Locate the cell with the specified text and output its [x, y] center coordinate. 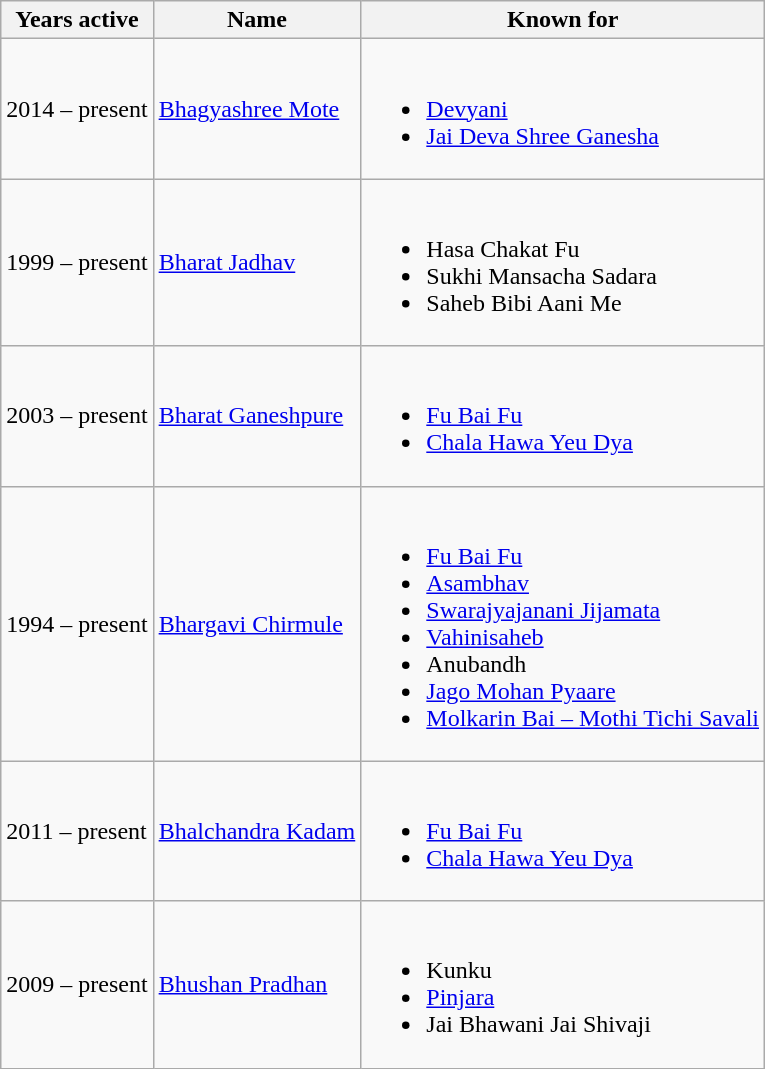
Name [257, 20]
DevyaniJai Deva Shree Ganesha [563, 109]
2014 – present [77, 109]
1994 – present [77, 624]
Fu Bai FuAsambhavSwarajyajanani JijamataVahinisahebAnubandhJago Mohan PyaareMolkarin Bai – Mothi Tichi Savali [563, 624]
2003 – present [77, 416]
Bhushan Pradhan [257, 984]
KunkuPinjaraJai Bhawani Jai Shivaji [563, 984]
2011 – present [77, 831]
Bhagyashree Mote [257, 109]
Bhalchandra Kadam [257, 831]
2009 – present [77, 984]
Known for [563, 20]
Years active [77, 20]
Bharat Jadhav [257, 262]
Hasa Chakat FuSukhi Mansacha SadaraSaheb Bibi Aani Me [563, 262]
1999 – present [77, 262]
Bhargavi Chirmule [257, 624]
Bharat Ganeshpure [257, 416]
